Scan for the cell matching the given text and deliver its (x, y) coordinate at center. 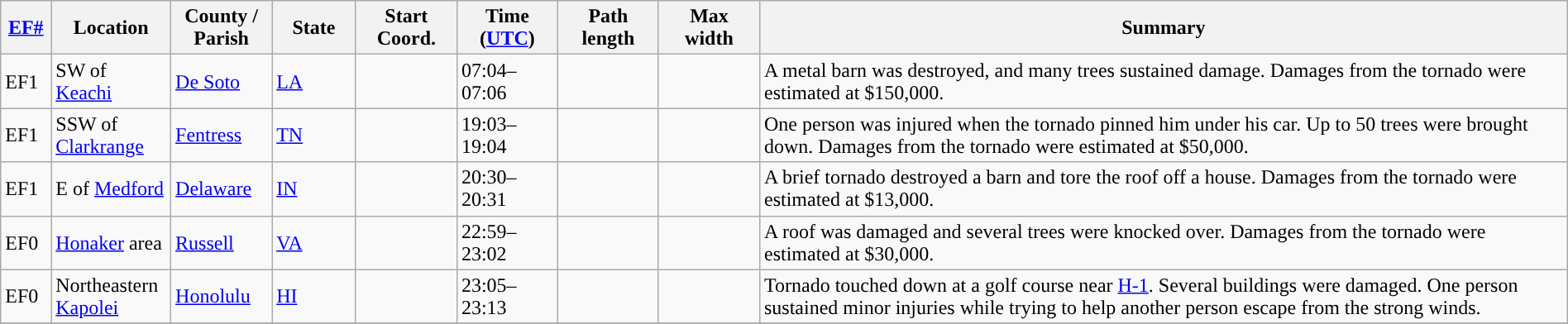
De Soto (222, 81)
EF# (26, 28)
SSW of Clarkrange (111, 136)
22:59–23:02 (507, 243)
20:30–20:31 (507, 188)
Russell (222, 243)
19:03–19:04 (507, 136)
SW of Keachi (111, 81)
LA (314, 81)
State (314, 28)
Location (111, 28)
07:04–07:06 (507, 81)
Max width (709, 28)
Summary (1163, 28)
A metal barn was destroyed, and many trees sustained damage. Damages from the tornado were estimated at $150,000. (1163, 81)
County / Parish (222, 28)
A brief tornado destroyed a barn and tore the roof off a house. Damages from the tornado were estimated at $13,000. (1163, 188)
23:05–23:13 (507, 296)
A roof was damaged and several trees were knocked over. Damages from the tornado were estimated at $30,000. (1163, 243)
VA (314, 243)
E of Medford (111, 188)
Delaware (222, 188)
IN (314, 188)
Honolulu (222, 296)
Start Coord. (406, 28)
TN (314, 136)
Fentress (222, 136)
HI (314, 296)
Path length (608, 28)
Northeastern Kapolei (111, 296)
Honaker area (111, 243)
Time (UTC) (507, 28)
